Return the [X, Y] coordinate for the center point of the cell that contains the specified text.  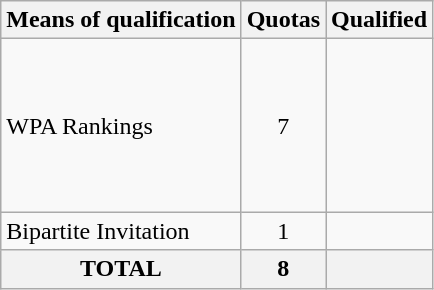
Bipartite Invitation [121, 231]
1 [283, 231]
TOTAL [121, 269]
WPA Rankings [121, 126]
7 [283, 126]
8 [283, 269]
Qualified [380, 20]
Means of qualification [121, 20]
Quotas [283, 20]
